Pinpoint the cell where the given text exists, returning its [X, Y] midpoint coordinate. 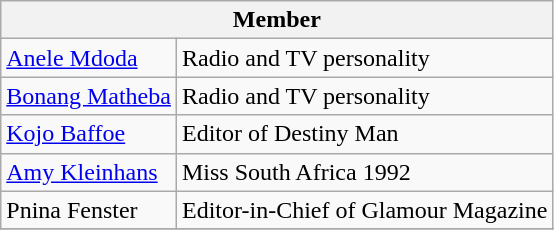
Anele Mdoda [89, 58]
Member [277, 20]
Editor-in-Chief of Glamour Magazine [364, 210]
Editor of Destiny Man [364, 134]
Kojo Baffoe [89, 134]
Bonang Matheba [89, 96]
Amy Kleinhans [89, 172]
Pnina Fenster [89, 210]
Miss South Africa 1992 [364, 172]
